For the text-containing cell, return its midpoint in [X, Y] coordinate format. 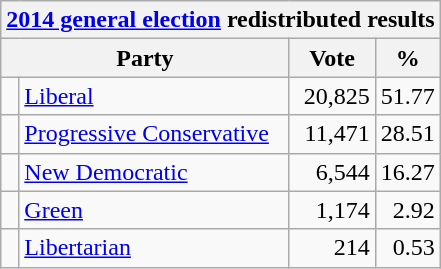
6,544 [332, 172]
Progressive Conservative [154, 134]
16.27 [408, 172]
Liberal [154, 96]
0.53 [408, 248]
28.51 [408, 134]
% [408, 58]
2014 general election redistributed results [220, 20]
Vote [332, 58]
214 [332, 248]
11,471 [332, 134]
Party [145, 58]
20,825 [332, 96]
51.77 [408, 96]
Libertarian [154, 248]
1,174 [332, 210]
2.92 [408, 210]
Green [154, 210]
New Democratic [154, 172]
